Determine the [X, Y] coordinate at the center of the cell enclosing the given text.  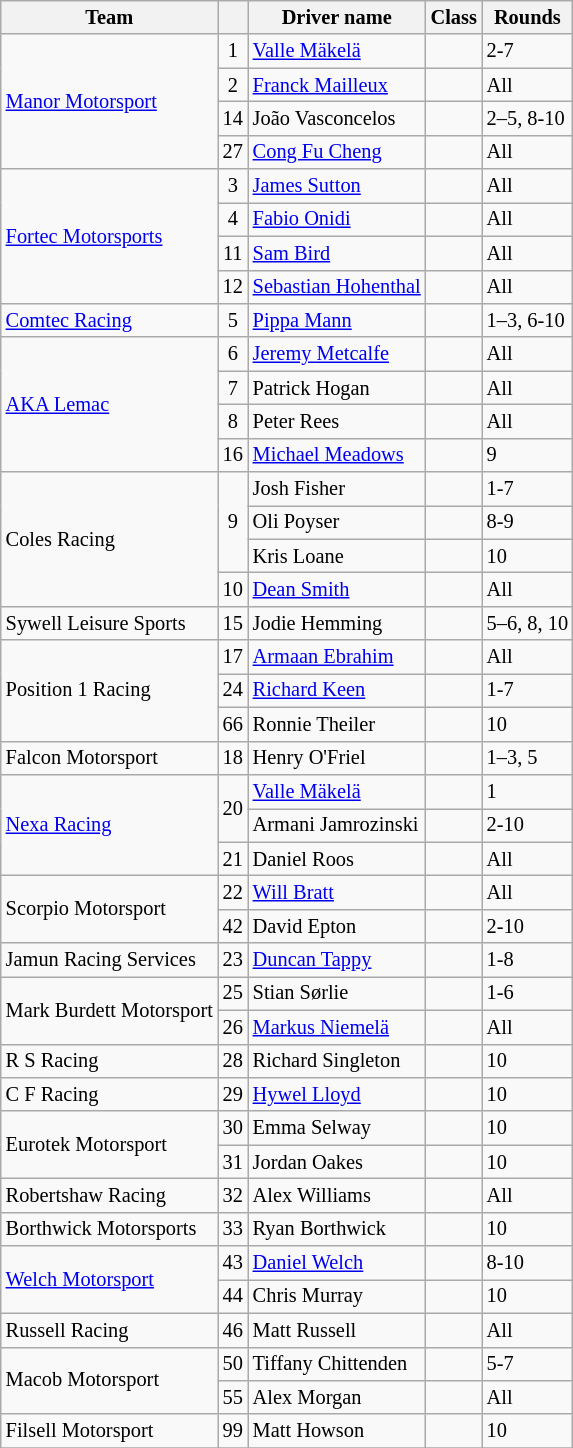
Matt Russell [337, 1330]
Duncan Tappy [337, 960]
James Sutton [337, 186]
17 [233, 657]
Matt Howson [337, 1431]
Eurotek Motorsport [110, 1144]
32 [233, 1195]
55 [233, 1397]
Hywel Lloyd [337, 1094]
6 [233, 354]
5-7 [528, 1364]
Sebastian Hohenthal [337, 287]
2-7 [528, 51]
Patrick Hogan [337, 388]
Richard Singleton [337, 1061]
Richard Keen [337, 690]
Manor Motorsport [110, 102]
Jordan Oakes [337, 1162]
33 [233, 1229]
Tiffany Chittenden [337, 1364]
Cong Fu Cheng [337, 152]
Armani Jamrozinski [337, 825]
4 [233, 219]
Alex Morgan [337, 1397]
12 [233, 287]
Position 1 Racing [110, 690]
23 [233, 960]
21 [233, 859]
Fortec Motorsports [110, 236]
18 [233, 758]
Alex Williams [337, 1195]
2–5, 8-10 [528, 118]
29 [233, 1094]
R S Racing [110, 1061]
Ryan Borthwick [337, 1229]
27 [233, 152]
Emma Selway [337, 1128]
Ronnie Theiler [337, 724]
Scorpio Motorsport [110, 908]
22 [233, 892]
Dean Smith [337, 589]
8 [233, 421]
Henry O'Friel [337, 758]
Russell Racing [110, 1330]
25 [233, 993]
Will Bratt [337, 892]
1–3, 6-10 [528, 320]
Stian Sørlie [337, 993]
5 [233, 320]
26 [233, 1027]
11 [233, 253]
24 [233, 690]
Armaan Ebrahim [337, 657]
Rounds [528, 17]
Class [454, 17]
66 [233, 724]
20 [233, 808]
Jodie Hemming [337, 623]
15 [233, 623]
Kris Loane [337, 556]
C F Racing [110, 1094]
16 [233, 455]
28 [233, 1061]
Falcon Motorsport [110, 758]
Oli Poyser [337, 522]
AKA Lemac [110, 404]
1–3, 5 [528, 758]
Macob Motorsport [110, 1380]
1-8 [528, 960]
Borthwick Motorsports [110, 1229]
14 [233, 118]
Filsell Motorsport [110, 1431]
5–6, 8, 10 [528, 623]
Jamun Racing Services [110, 960]
Michael Meadows [337, 455]
Robertshaw Racing [110, 1195]
Sam Bird [337, 253]
8-10 [528, 1263]
Pippa Mann [337, 320]
30 [233, 1128]
42 [233, 926]
31 [233, 1162]
3 [233, 186]
Peter Rees [337, 421]
Comtec Racing [110, 320]
Mark Burdett Motorsport [110, 1010]
2 [233, 85]
43 [233, 1263]
Daniel Welch [337, 1263]
99 [233, 1431]
Welch Motorsport [110, 1280]
1-6 [528, 993]
Jeremy Metcalfe [337, 354]
Sywell Leisure Sports [110, 623]
Josh Fisher [337, 489]
50 [233, 1364]
Franck Mailleux [337, 85]
João Vasconcelos [337, 118]
Fabio Onidi [337, 219]
Coles Racing [110, 540]
Team [110, 17]
Daniel Roos [337, 859]
46 [233, 1330]
Nexa Racing [110, 824]
Chris Murray [337, 1296]
Driver name [337, 17]
Markus Niemelä [337, 1027]
7 [233, 388]
44 [233, 1296]
8-9 [528, 522]
David Epton [337, 926]
